Extract the [x, y] coordinate from the center of the cell holding the provided text.  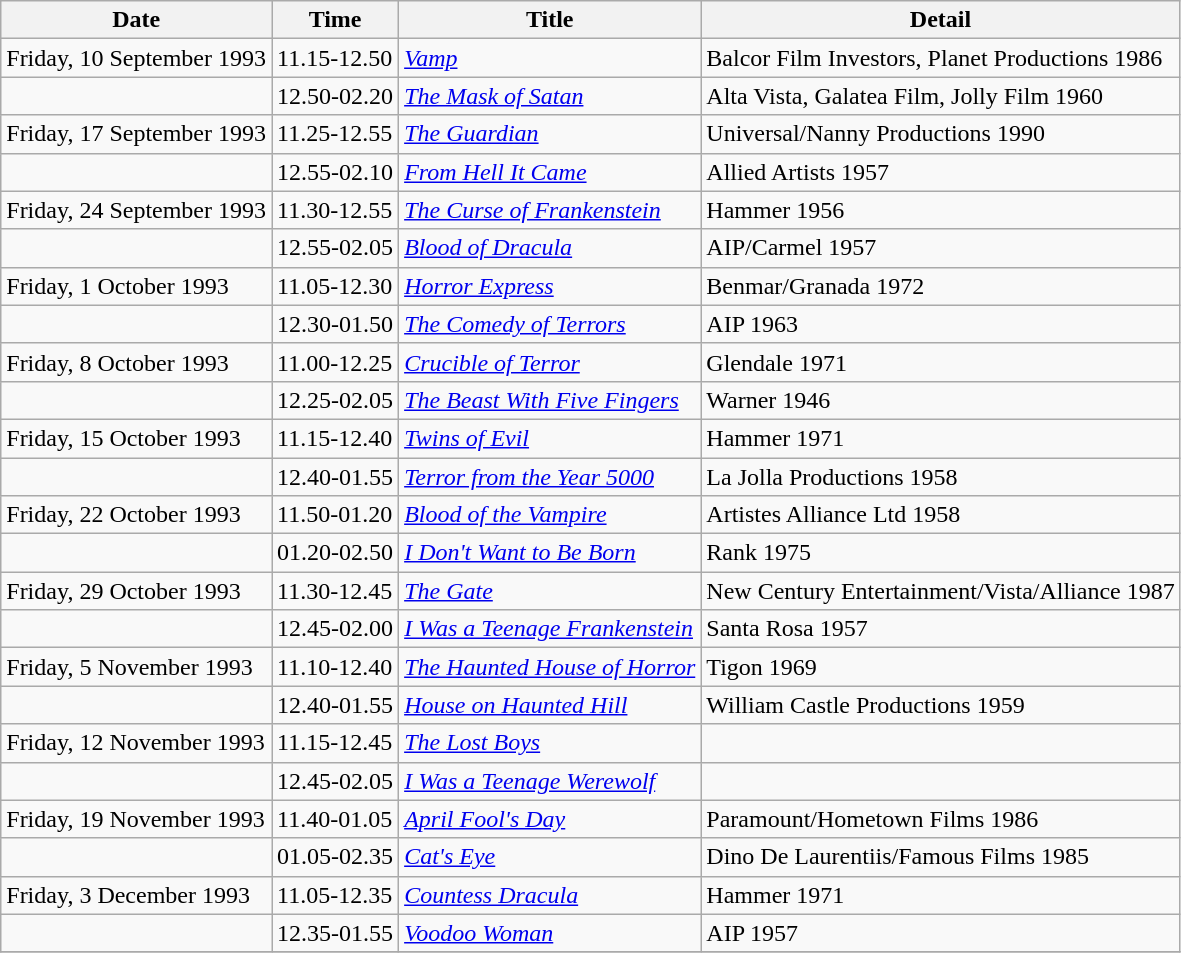
11.05-12.35 [336, 895]
Friday, 10 September 1993 [136, 58]
Alta Vista, Galatea Film, Jolly Film 1960 [941, 96]
Friday, 15 October 1993 [136, 438]
La Jolla Productions 1958 [941, 477]
Allied Artists 1957 [941, 172]
I Was a Teenage Frankenstein [550, 629]
Detail [941, 20]
12.45-02.05 [336, 781]
Friday, 22 October 1993 [136, 515]
Santa Rosa 1957 [941, 629]
Friday, 19 November 1993 [136, 819]
01.05-02.35 [336, 857]
Blood of the Vampire [550, 515]
April Fool's Day [550, 819]
Glendale 1971 [941, 362]
11.25-12.55 [336, 134]
The Lost Boys [550, 743]
Benmar/Granada 1972 [941, 286]
Time [336, 20]
Title [550, 20]
Friday, 17 September 1993 [136, 134]
Countess Dracula [550, 895]
Friday, 3 December 1993 [136, 895]
12.55-02.05 [336, 248]
Warner 1946 [941, 400]
Blood of Dracula [550, 248]
12.30-01.50 [336, 324]
Date [136, 20]
Balcor Film Investors, Planet Productions 1986 [941, 58]
Friday, 8 October 1993 [136, 362]
Dino De Laurentiis/Famous Films 1985 [941, 857]
The Curse of Frankenstein [550, 210]
Friday, 24 September 1993 [136, 210]
Horror Express [550, 286]
11.50-01.20 [336, 515]
11.30-12.45 [336, 591]
Artistes Alliance Ltd 1958 [941, 515]
Friday, 12 November 1993 [136, 743]
I Was a Teenage Werewolf [550, 781]
The Guardian [550, 134]
11.15-12.50 [336, 58]
Friday, 1 October 1993 [136, 286]
Hammer 1956 [941, 210]
11.15-12.45 [336, 743]
11.40-01.05 [336, 819]
AIP/Carmel 1957 [941, 248]
Crucible of Terror [550, 362]
Tigon 1969 [941, 667]
The Comedy of Terrors [550, 324]
Twins of Evil [550, 438]
12.50-02.20 [336, 96]
AIP 1963 [941, 324]
Voodoo Woman [550, 933]
AIP 1957 [941, 933]
11.00-12.25 [336, 362]
The Mask of Satan [550, 96]
12.35-01.55 [336, 933]
11.15-12.40 [336, 438]
The Gate [550, 591]
11.05-12.30 [336, 286]
New Century Entertainment/Vista/Alliance 1987 [941, 591]
Friday, 29 October 1993 [136, 591]
Terror from the Year 5000 [550, 477]
William Castle Productions 1959 [941, 705]
12.45-02.00 [336, 629]
12.55-02.10 [336, 172]
The Beast With Five Fingers [550, 400]
House on Haunted Hill [550, 705]
Universal/Nanny Productions 1990 [941, 134]
Cat's Eye [550, 857]
Paramount/Hometown Films 1986 [941, 819]
Friday, 5 November 1993 [136, 667]
The Haunted House of Horror [550, 667]
Vamp [550, 58]
12.25-02.05 [336, 400]
11.10-12.40 [336, 667]
Rank 1975 [941, 553]
01.20-02.50 [336, 553]
From Hell It Came [550, 172]
I Don't Want to Be Born [550, 553]
11.30-12.55 [336, 210]
